Search for the cell housing the specified text and yield its [X, Y] center coordinate. 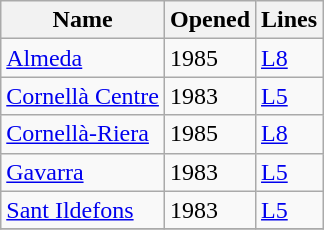
Almeda [83, 58]
Lines [290, 20]
Cornellà-Riera [83, 134]
Sant Ildefons [83, 210]
Name [83, 20]
Cornellà Centre [83, 96]
Gavarra [83, 172]
Opened [210, 20]
